Search for the cell housing the specified text and yield its [x, y] center coordinate. 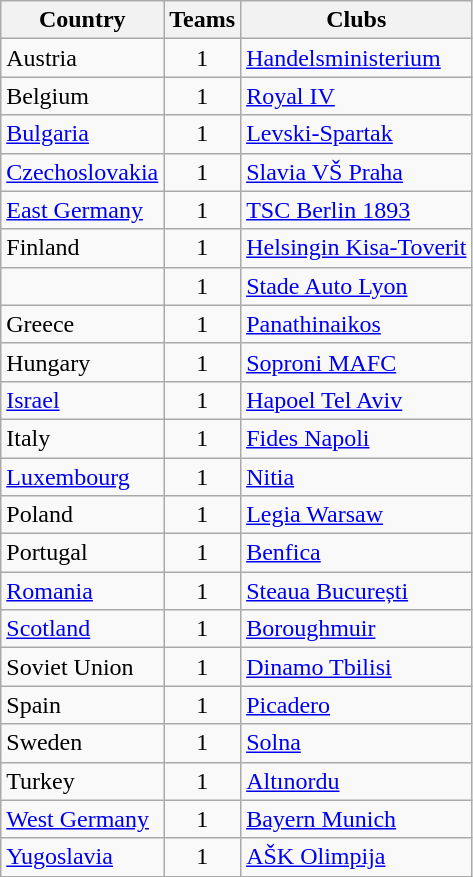
AŠK Olimpija [356, 857]
Boroughmuir [356, 629]
Bulgaria [82, 134]
Bayern Munich [356, 819]
West Germany [82, 819]
Legia Warsaw [356, 515]
Sweden [82, 743]
Country [82, 20]
Spain [82, 705]
Dinamo Tbilisi [356, 667]
Helsingin Kisa-Toverit [356, 248]
Italy [82, 438]
Luxembourg [82, 477]
Clubs [356, 20]
Fides Napoli [356, 438]
Panathinaikos [356, 324]
Steaua București [356, 591]
Turkey [82, 781]
Picadero [356, 705]
Royal IV [356, 96]
Poland [82, 515]
Belgium [82, 96]
Solna [356, 743]
Israel [82, 400]
Portugal [82, 553]
Yugoslavia [82, 857]
Soviet Union [82, 667]
TSC Berlin 1893 [356, 210]
Hungary [82, 362]
Handelsministerium [356, 58]
Slavia VŠ Praha [356, 172]
Soproni MAFC [356, 362]
Nitia [356, 477]
Romania [82, 591]
Stade Auto Lyon [356, 286]
Teams [202, 20]
East Germany [82, 210]
Finland [82, 248]
Benfica [356, 553]
Czechoslovakia [82, 172]
Hapoel Tel Aviv [356, 400]
Scotland [82, 629]
Greece [82, 324]
Levski-Spartak [356, 134]
Austria [82, 58]
Altınordu [356, 781]
